For the text-containing cell, return its midpoint in [X, Y] coordinate format. 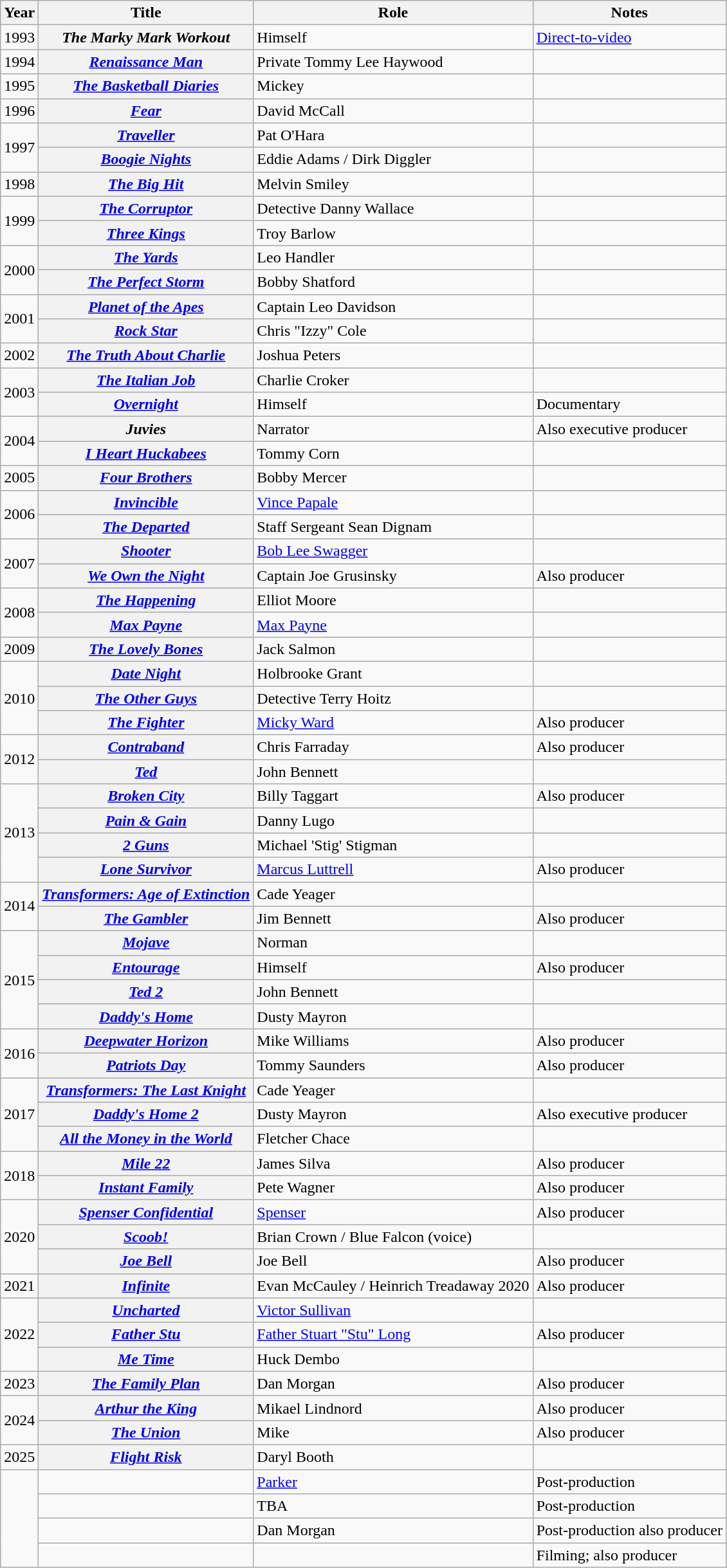
The Departed [146, 527]
Entourage [146, 967]
Tommy Saunders [393, 1065]
2025 [19, 1457]
Direct-to-video [629, 37]
Mike Williams [393, 1041]
David McCall [393, 111]
Detective Terry Hoitz [393, 698]
1999 [19, 221]
Mile 22 [146, 1163]
The Marky Mark Workout [146, 37]
2010 [19, 698]
Norman [393, 943]
Billy Taggart [393, 796]
Brian Crown / Blue Falcon (voice) [393, 1237]
Staff Sergeant Sean Dignam [393, 527]
Patriots Day [146, 1065]
1995 [19, 86]
Bobby Shatford [393, 282]
The Yards [146, 257]
Detective Danny Wallace [393, 208]
2004 [19, 441]
Pat O'Hara [393, 135]
The Truth About Charlie [146, 356]
Planet of the Apes [146, 307]
We Own the Night [146, 576]
Transformers: Age of Extinction [146, 894]
Rock Star [146, 331]
2006 [19, 515]
Arthur the King [146, 1408]
Chris "Izzy" Cole [393, 331]
2001 [19, 319]
Private Tommy Lee Haywood [393, 62]
Jim Bennett [393, 918]
Juvies [146, 429]
Bob Lee Swagger [393, 551]
Invincible [146, 502]
Danny Lugo [393, 821]
The Basketball Diaries [146, 86]
Eddie Adams / Dirk Diggler [393, 160]
Scoob! [146, 1237]
Captain Joe Grusinsky [393, 576]
Micky Ward [393, 723]
Traveller [146, 135]
1993 [19, 37]
Parker [393, 1481]
Marcus Luttrell [393, 870]
2018 [19, 1176]
2012 [19, 760]
Daddy's Home [146, 1016]
1996 [19, 111]
2016 [19, 1053]
2020 [19, 1237]
Date Night [146, 673]
Troy Barlow [393, 233]
Jack Salmon [393, 649]
Melvin Smiley [393, 184]
2005 [19, 478]
Spenser Confidential [146, 1212]
Fletcher Chace [393, 1139]
Chris Farraday [393, 747]
Fear [146, 111]
2007 [19, 563]
Daddy's Home 2 [146, 1115]
Michael 'Stig' Stigman [393, 845]
Holbrooke Grant [393, 673]
Contraband [146, 747]
Joshua Peters [393, 356]
Captain Leo Davidson [393, 307]
Renaissance Man [146, 62]
Victor Sullivan [393, 1310]
1994 [19, 62]
Four Brothers [146, 478]
TBA [393, 1506]
Daryl Booth [393, 1457]
Lone Survivor [146, 870]
The Family Plan [146, 1383]
Overnight [146, 405]
Three Kings [146, 233]
Transformers: The Last Knight [146, 1090]
Post-production also producer [629, 1531]
The Fighter [146, 723]
Filming; also producer [629, 1555]
Deepwater Horizon [146, 1041]
2008 [19, 612]
2015 [19, 980]
2 Guns [146, 845]
Instant Family [146, 1188]
1997 [19, 147]
Boogie Nights [146, 160]
Year [19, 13]
Infinite [146, 1286]
Father Stu [146, 1335]
2017 [19, 1115]
Me Time [146, 1359]
Uncharted [146, 1310]
Narrator [393, 429]
Father Stuart "Stu" Long [393, 1335]
Notes [629, 13]
2022 [19, 1335]
Huck Dembo [393, 1359]
The Big Hit [146, 184]
The Other Guys [146, 698]
Leo Handler [393, 257]
Role [393, 13]
Shooter [146, 551]
Title [146, 13]
2002 [19, 356]
Elliot Moore [393, 600]
The Italian Job [146, 380]
2013 [19, 833]
2003 [19, 392]
The Perfect Storm [146, 282]
Pain & Gain [146, 821]
Tommy Corn [393, 453]
Ted 2 [146, 992]
James Silva [393, 1163]
The Corruptor [146, 208]
Mikael Lindnord [393, 1408]
2014 [19, 906]
Mojave [146, 943]
2009 [19, 649]
The Union [146, 1432]
Evan McCauley / Heinrich Treadaway 2020 [393, 1286]
Documentary [629, 405]
1998 [19, 184]
Mickey [393, 86]
Pete Wagner [393, 1188]
Bobby Mercer [393, 478]
2023 [19, 1383]
The Gambler [146, 918]
Spenser [393, 1212]
Mike [393, 1432]
Flight Risk [146, 1457]
2000 [19, 269]
All the Money in the World [146, 1139]
Vince Papale [393, 502]
The Lovely Bones [146, 649]
2024 [19, 1420]
Ted [146, 772]
Charlie Croker [393, 380]
I Heart Huckabees [146, 453]
Broken City [146, 796]
2021 [19, 1286]
The Happening [146, 600]
